Return the (x, y) coordinate for the center point of the cell that contains the specified text.  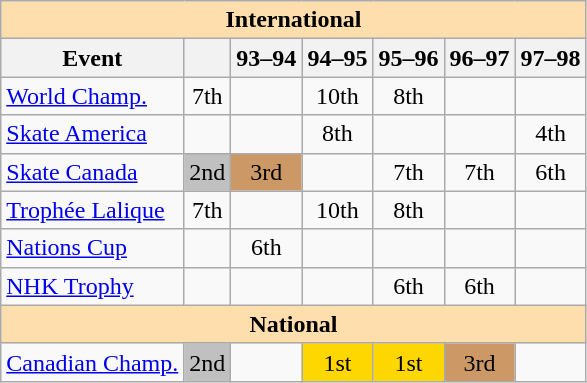
Skate America (92, 134)
4th (550, 134)
International (294, 20)
National (294, 324)
Trophée Lalique (92, 210)
93–94 (266, 58)
NHK Trophy (92, 286)
96–97 (480, 58)
Event (92, 58)
95–96 (408, 58)
Nations Cup (92, 248)
Skate Canada (92, 172)
World Champ. (92, 96)
97–98 (550, 58)
94–95 (338, 58)
Canadian Champ. (92, 362)
